Find where the given text appears and provide that cell's center as [X, Y] coordinate. 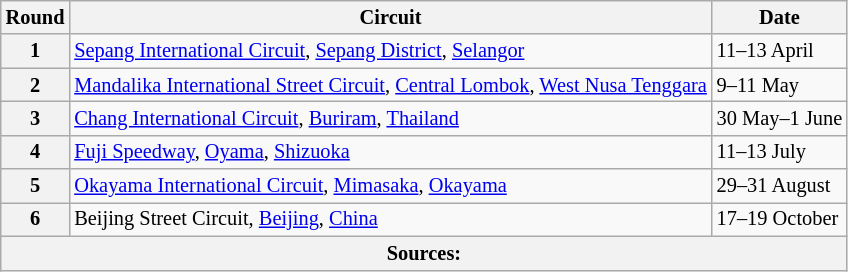
5 [36, 186]
Sepang International Circuit, Sepang District, Selangor [390, 51]
Date [780, 17]
Okayama International Circuit, Mimasaka, Okayama [390, 186]
11–13 July [780, 152]
11–13 April [780, 51]
Sources: [424, 253]
1 [36, 51]
30 May–1 June [780, 118]
Round [36, 17]
6 [36, 219]
2 [36, 85]
29–31 August [780, 186]
9–11 May [780, 85]
17–19 October [780, 219]
Fuji Speedway, Oyama, Shizuoka [390, 152]
Beijing Street Circuit, Beijing, China [390, 219]
3 [36, 118]
4 [36, 152]
Circuit [390, 17]
Chang International Circuit, Buriram, Thailand [390, 118]
Mandalika International Street Circuit, Central Lombok, West Nusa Tenggara [390, 85]
